Return (x, y) of the center of cell containing provided text 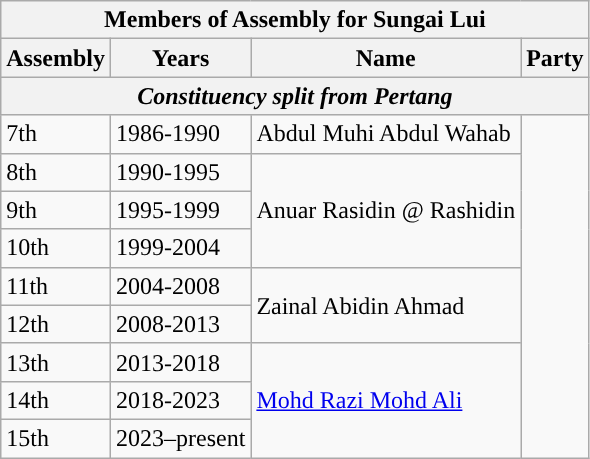
Anuar Rasidin @ Rashidin (386, 210)
Members of Assembly for Sungai Lui (295, 20)
Constituency split from Pertang (295, 96)
Mohd Razi Mohd Ali (386, 400)
2023–present (180, 438)
8th (56, 172)
15th (56, 438)
Party (555, 58)
1990-1995 (180, 172)
Zainal Abidin Ahmad (386, 305)
Name (386, 58)
1995-1999 (180, 210)
14th (56, 400)
13th (56, 362)
1986-1990 (180, 134)
2008-2013 (180, 324)
12th (56, 324)
Years (180, 58)
1999-2004 (180, 248)
7th (56, 134)
2018-2023 (180, 400)
Abdul Muhi Abdul Wahab (386, 134)
2004-2008 (180, 286)
11th (56, 286)
2013-2018 (180, 362)
9th (56, 210)
Assembly (56, 58)
10th (56, 248)
